Provide the (X, Y) coordinate of the cell's center where the given text is located.  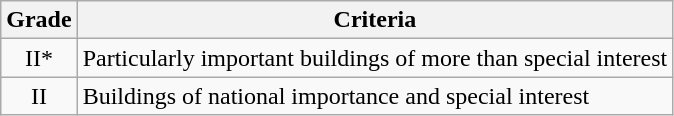
II (39, 96)
Buildings of national importance and special interest (375, 96)
Particularly important buildings of more than special interest (375, 58)
II* (39, 58)
Criteria (375, 20)
Grade (39, 20)
